Capture the cell that displays the provided text and extract its [x, y] central coordinate. 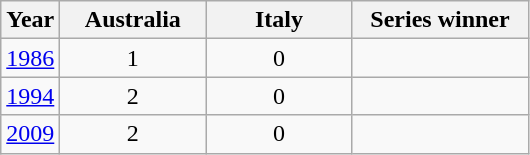
Year [30, 20]
1994 [30, 96]
1986 [30, 58]
Australia [133, 20]
2009 [30, 134]
1 [133, 58]
Series winner [440, 20]
Italy [279, 20]
